Output the [x, y] coordinate of the center of the cell containing the given text.  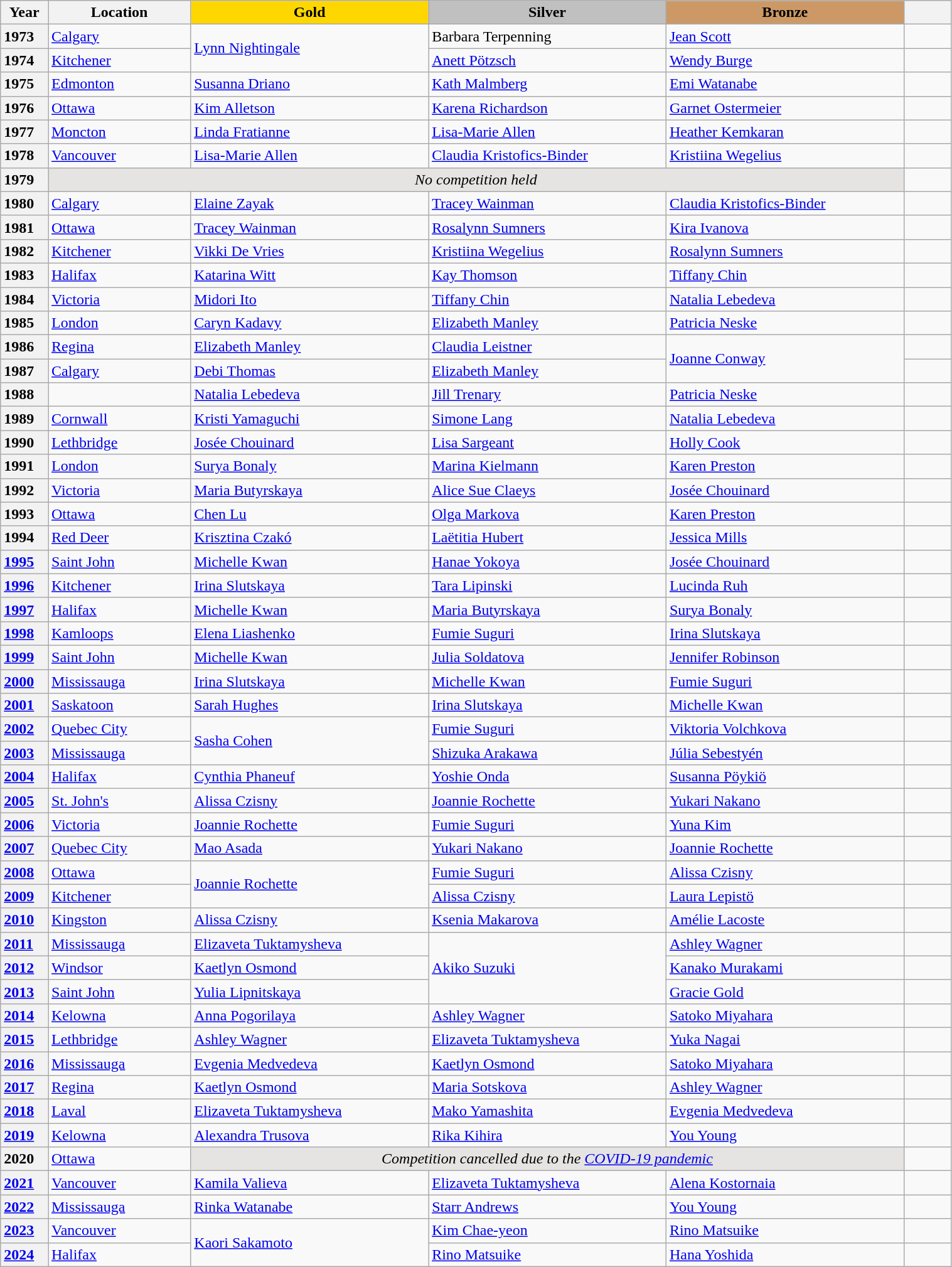
Edmonton [119, 84]
1978 [24, 156]
1988 [24, 395]
Emi Watanabe [784, 84]
2003 [24, 753]
Sarah Hughes [310, 705]
1984 [24, 299]
Holly Cook [784, 442]
Caryn Kadavy [310, 323]
Karena Richardson [547, 108]
Starr Andrews [547, 1207]
Claudia Leistner [547, 347]
2024 [24, 1254]
Kay Thomson [547, 275]
Alena Kostornaia [784, 1183]
1973 [24, 36]
2016 [24, 1064]
2001 [24, 705]
2020 [24, 1159]
Chen Lu [310, 514]
1976 [24, 108]
Linda Fratianne [310, 132]
2004 [24, 777]
1980 [24, 203]
Lucinda Ruh [784, 585]
2019 [24, 1135]
1997 [24, 609]
1992 [24, 490]
1996 [24, 585]
1985 [24, 323]
2010 [24, 920]
Jessica Mills [784, 538]
Amélie Lacoste [784, 920]
2008 [24, 872]
1991 [24, 466]
Lisa Sargeant [547, 442]
Jennifer Robinson [784, 657]
Bronze [784, 13]
St. John's [119, 801]
No competition held [476, 179]
2002 [24, 729]
1983 [24, 275]
1994 [24, 538]
Kingston [119, 920]
Laura Lepistö [784, 896]
Hana Yoshida [784, 1254]
Kath Malmberg [547, 84]
Yoshie Onda [547, 777]
Saskatoon [119, 705]
Viktoria Volchkova [784, 729]
Shizuka Arakawa [547, 753]
1981 [24, 227]
Wendy Burge [784, 60]
Cornwall [119, 419]
2014 [24, 1015]
Vikki De Vries [310, 251]
2018 [24, 1111]
2006 [24, 825]
Heather Kemkaran [784, 132]
Kaori Sakamoto [310, 1243]
Lynn Nightingale [310, 48]
Silver [547, 13]
Mako Yamashita [547, 1111]
Moncton [119, 132]
2022 [24, 1207]
Gracie Gold [784, 992]
Kira Ivanova [784, 227]
Location [119, 13]
Yuna Kim [784, 825]
1995 [24, 562]
Maria Sotskova [547, 1088]
Marina Kielmann [547, 466]
Elena Liashenko [310, 633]
Rinka Watanabe [310, 1207]
Jean Scott [784, 36]
Kim Alletson [310, 108]
2000 [24, 681]
Akiko Suzuki [547, 968]
Susanna Driano [310, 84]
Joanne Conway [784, 359]
2017 [24, 1088]
Tara Lipinski [547, 585]
Júlia Sebestyén [784, 753]
Elaine Zayak [310, 203]
Garnet Ostermeier [784, 108]
Ksenia Makarova [547, 920]
Alice Sue Claeys [547, 490]
Laëtitia Hubert [547, 538]
1989 [24, 419]
Kim Chae-yeon [547, 1231]
1979 [24, 179]
1974 [24, 60]
Kamloops [119, 633]
2015 [24, 1039]
Debi Thomas [310, 371]
Kamila Valieva [310, 1183]
Rika Kihira [547, 1135]
Midori Ito [310, 299]
1990 [24, 442]
Laval [119, 1111]
Krisztina Czakó [310, 538]
1975 [24, 84]
Gold [310, 13]
1986 [24, 347]
Sasha Cohen [310, 741]
2013 [24, 992]
Kanako Murakami [784, 968]
2012 [24, 968]
2009 [24, 896]
Katarina Witt [310, 275]
Anett Pötzsch [547, 60]
1982 [24, 251]
Simone Lang [547, 419]
Red Deer [119, 538]
Barbara Terpenning [547, 36]
Hanae Yokoya [547, 562]
Year [24, 13]
Alexandra Trusova [310, 1135]
Yulia Lipnitskaya [310, 992]
Cynthia Phaneuf [310, 777]
Kristi Yamaguchi [310, 419]
2007 [24, 848]
2005 [24, 801]
2023 [24, 1231]
Anna Pogorilaya [310, 1015]
1977 [24, 132]
1987 [24, 371]
Julia Soldatova [547, 657]
Jill Trenary [547, 395]
1998 [24, 633]
Olga Markova [547, 514]
Windsor [119, 968]
2021 [24, 1183]
Susanna Pöykiö [784, 777]
2011 [24, 944]
1999 [24, 657]
Yuka Nagai [784, 1039]
Mao Asada [310, 848]
1993 [24, 514]
Competition cancelled due to the COVID-19 pandemic [547, 1159]
